From the cell containing the given text, extract its center point as [x, y] coordinate. 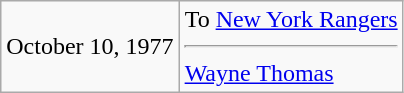
October 10, 1977 [90, 47]
To New York RangersWayne Thomas [291, 47]
